Search for the cell housing the specified text and yield its (x, y) center coordinate. 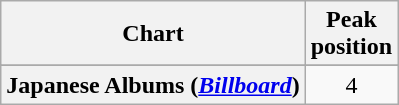
4 (351, 85)
Chart (153, 34)
Japanese Albums (Billboard) (153, 85)
Peakposition (351, 34)
